Find where the given text appears and provide that cell's center as (X, Y) coordinate. 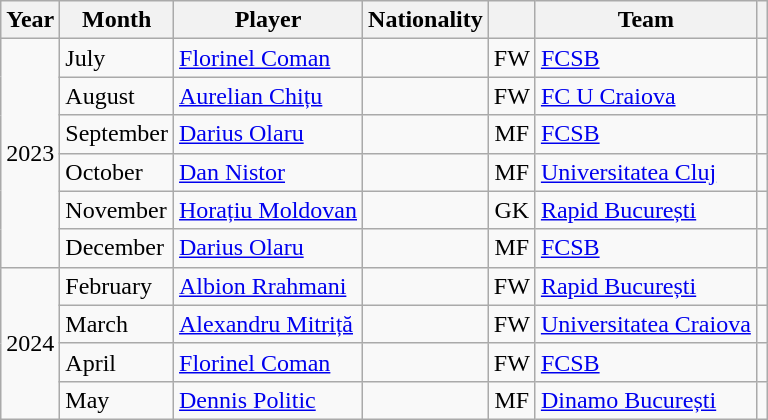
Player (268, 20)
2024 (30, 343)
May (117, 400)
FC U Craiova (646, 96)
November (117, 210)
Dinamo București (646, 400)
Dan Nistor (268, 172)
Albion Rrahmani (268, 286)
Alexandru Mitriță (268, 324)
Year (30, 20)
Aurelian Chițu (268, 96)
Dennis Politic (268, 400)
September (117, 134)
Team (646, 20)
December (117, 248)
August (117, 96)
Month (117, 20)
Universitatea Craiova (646, 324)
2023 (30, 153)
February (117, 286)
Nationality (426, 20)
October (117, 172)
March (117, 324)
GK (512, 210)
Horațiu Moldovan (268, 210)
Universitatea Cluj (646, 172)
April (117, 362)
July (117, 58)
